For the text-containing cell, return its midpoint in (x, y) coordinate format. 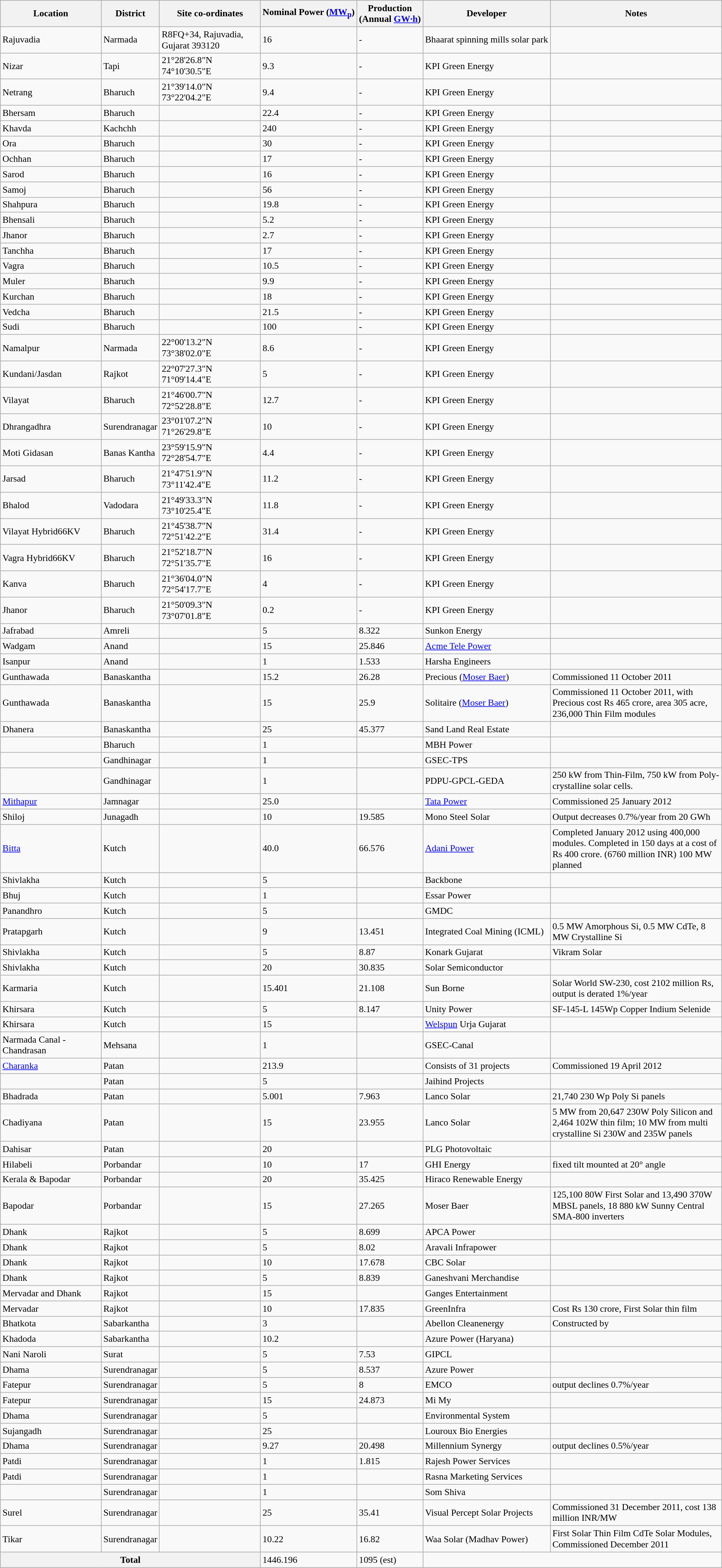
22°07'27.3"N 71°09'14.4"E (210, 374)
Welspun Urja Gujarat (486, 1025)
Solar Semiconductor (486, 968)
Ganges Entertainment (486, 1293)
GSEC-Canal (486, 1046)
26.28 (390, 677)
Konark Gujarat (486, 952)
Sunkon Energy (486, 631)
Sudi (51, 327)
Jafrabad (51, 631)
Mono Steel Solar (486, 817)
Jamnagar (130, 802)
Netrang (51, 93)
125,100 80W First Solar and 13,490 370W MBSL panels, 18 880 kW Sunny Central SMA-800 inverters (636, 1206)
Narmada Canal - Chandrasan (51, 1046)
21°46'00.7"N 72°52'28.8"E (210, 400)
Surat (130, 1355)
MBH Power (486, 745)
31.4 (309, 531)
9.3 (309, 66)
Moti Gidasan (51, 453)
Solitaire (Moser Baer) (486, 703)
Precious (Moser Baer) (486, 677)
Tapi (130, 66)
0.5 MW Amorphous Si, 0.5 MW CdTe, 8 MW Crystalline Si (636, 931)
25.9 (390, 703)
Commissioned 25 January 2012 (636, 802)
30.835 (390, 968)
Sarod (51, 174)
Backbone (486, 880)
Panandhro (51, 911)
7.963 (390, 1097)
40.0 (309, 849)
Adani Power (486, 849)
21,740 230 Wp Poly Si panels (636, 1097)
Unity Power (486, 1009)
Junagadh (130, 817)
250 kW from Thin-Film, 750 kW from Poly-crystalline solar cells. (636, 780)
21°39'14.0"N 73°22'04.2"E (210, 93)
Chadiyana (51, 1123)
Bhuj (51, 896)
Harsha Engineers (486, 662)
Jarsad (51, 479)
25.0 (309, 802)
APCA Power (486, 1232)
Constructed by (636, 1324)
1446.196 (309, 1560)
8.322 (390, 631)
22.4 (309, 113)
Azure Power (486, 1370)
Vikram Solar (636, 952)
Karmaria (51, 988)
8.87 (390, 952)
GIPCL (486, 1355)
22°00'13.2"N 73°38'02.0"E (210, 348)
Production(Annual GW·h) (390, 14)
Ochhan (51, 159)
fixed tilt mounted at 20° angle (636, 1165)
25.846 (390, 646)
Banas Kantha (130, 453)
35.425 (390, 1180)
Bitta (51, 849)
15.2 (309, 677)
Dhrangadhra (51, 427)
PLG Photovoltaic (486, 1149)
Vadodara (130, 506)
Muler (51, 282)
Khavda (51, 128)
27.265 (390, 1206)
9.27 (309, 1446)
Vilayat Hybrid66KV (51, 531)
Aravali Infrapower (486, 1247)
Rajuvadia (51, 39)
Pratapgarh (51, 931)
Integrated Coal Mining (ICML) (486, 931)
1095 (est) (390, 1560)
Bhalod (51, 506)
9.9 (309, 282)
R8FQ+34, Rajuvadia, Gujarat 393120 (210, 39)
Moser Baer (486, 1206)
Site co-ordinates (210, 14)
Output decreases 0.7%/year from 20 GWh (636, 817)
Hiraco Renewable Energy (486, 1180)
Namalpur (51, 348)
8.699 (390, 1232)
8.147 (390, 1009)
Commissioned 19 April 2012 (636, 1066)
8.839 (390, 1278)
Developer (486, 14)
21°52'18.7"N 72°51'35.7"E (210, 558)
Kundani/Jasdan (51, 374)
Vilayat (51, 400)
output declines 0.7%/year (636, 1385)
Surel (51, 1513)
Abellon Cleanenergy (486, 1324)
Som Shiva (486, 1492)
Solar World SW-230, cost 2102 million Rs, output is derated 1%/year (636, 988)
12.7 (309, 400)
0.2 (309, 610)
Notes (636, 14)
Nizar (51, 66)
Jaihind Projects (486, 1081)
10.22 (309, 1539)
Acme Tele Power (486, 646)
Ganeshvani Merchandise (486, 1278)
Consists of 31 projects (486, 1066)
8.02 (390, 1247)
Bapodar (51, 1206)
21°47'51.9"N 73°11'42.4"E (210, 479)
1.533 (390, 662)
24.873 (390, 1401)
Charanka (51, 1066)
Dahisar (51, 1149)
Vagra (51, 266)
Total (130, 1560)
Louroux Bio Energies (486, 1431)
PDPU-GPCL-GEDA (486, 780)
13.451 (390, 931)
20.498 (390, 1446)
Waa Solar (Madhav Power) (486, 1539)
output declines 0.5%/year (636, 1446)
Visual Percept Solar Projects (486, 1513)
5.001 (309, 1097)
240 (309, 128)
GHI Energy (486, 1165)
Bhensali (51, 220)
Hilabeli (51, 1165)
Azure Power (Haryana) (486, 1339)
11.8 (309, 506)
23°01'07.2"N 71°26'29.8"E (210, 427)
35.41 (390, 1513)
Kachchh (130, 128)
10.2 (309, 1339)
Amreli (130, 631)
Tata Power (486, 802)
10.5 (309, 266)
5.2 (309, 220)
Bhadrada (51, 1097)
SF-145-L 145Wp Copper Indium Selenide (636, 1009)
Bhaarat spinning mills solar park (486, 39)
Khadoda (51, 1339)
23°59'15.9"N 72°28'54.7"E (210, 453)
17.835 (390, 1309)
Mi My (486, 1401)
Essar Power (486, 896)
Kanva (51, 584)
Rasna Marketing Services (486, 1477)
Sand Land Real Estate (486, 730)
21°36'04.0"N 72°54'17.7"E (210, 584)
CBC Solar (486, 1263)
17.678 (390, 1263)
8 (390, 1385)
3 (309, 1324)
Vagra Hybrid66KV (51, 558)
Ora (51, 144)
Wadgam (51, 646)
Tikar (51, 1539)
Mervadar (51, 1309)
18 (309, 297)
Kurchan (51, 297)
Mervadar and Dhank (51, 1293)
Commissioned 11 October 2011 (636, 677)
GMDC (486, 911)
Environmental System (486, 1416)
56 (309, 190)
15.401 (309, 988)
21.108 (390, 988)
19.585 (390, 817)
23.955 (390, 1123)
Sun Borne (486, 988)
Vedcha (51, 312)
Commissioned 11 October 2011, with Precious cost Rs 465 crore, area 305 acre, 236,000 Thin Film modules (636, 703)
21°45'38.7"N 72°51'42.2"E (210, 531)
GSEC-TPS (486, 760)
Cost Rs 130 crore, First Solar thin film (636, 1309)
Nani Naroli (51, 1355)
30 (309, 144)
Kerala & Bapodar (51, 1180)
District (130, 14)
21°50'09.3"N 73°07'01.8"E (210, 610)
21.5 (309, 312)
8.537 (390, 1370)
Millennium Synergy (486, 1446)
Samoj (51, 190)
9 (309, 931)
Nominal Power (MWp) (309, 14)
66.576 (390, 849)
Rajesh Power Services (486, 1462)
1.815 (390, 1462)
2.7 (309, 236)
16.82 (390, 1539)
Tanchha (51, 251)
Dhanera (51, 730)
5 MW from 20,647 230W Poly Silicon and 2,464 102W thin film; 10 MW from multi crystalline Si 230W and 235W panels (636, 1123)
9.4 (309, 93)
Commissioned 31 December 2011, cost 138 million INR/MW (636, 1513)
Completed January 2012 using 400,000 modules. Completed in 150 days at a cost of Rs 400 crore. (6760 million INR) 100 MW planned (636, 849)
GreenInfra (486, 1309)
Shiloj (51, 817)
4 (309, 584)
Sujangadh (51, 1431)
Bhatkota (51, 1324)
8.6 (309, 348)
45.377 (390, 730)
Location (51, 14)
21°28'26.8"N 74°10'30.5"E (210, 66)
100 (309, 327)
EMCO (486, 1385)
Shahpura (51, 205)
7.53 (390, 1355)
Isanpur (51, 662)
4.4 (309, 453)
Bhersam (51, 113)
213.9 (309, 1066)
19.8 (309, 205)
Mithapur (51, 802)
11.2 (309, 479)
21°49'33.3"N 73°10'25.4"E (210, 506)
Mehsana (130, 1046)
First Solar Thin Film CdTe Solar Modules, Commissioned December 2011 (636, 1539)
